Scan for the cell matching the given text and deliver its [X, Y] coordinate at center. 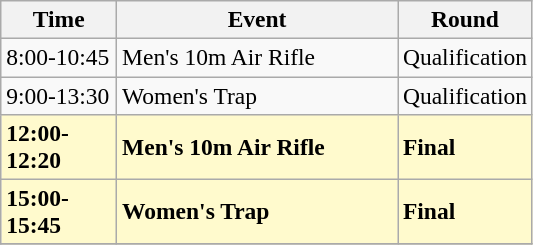
Event [258, 19]
15:00-15:45 [59, 212]
12:00-12:20 [59, 146]
9:00-13:30 [59, 95]
8:00-10:45 [59, 57]
Time [59, 19]
Round [466, 19]
